Scan for the cell matching the given text and deliver its [X, Y] coordinate at center. 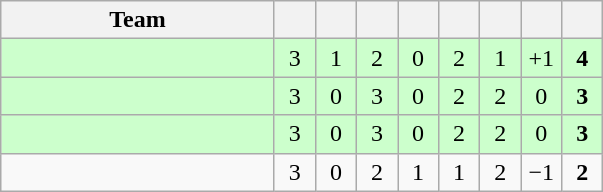
+1 [542, 58]
Team [138, 20]
4 [582, 58]
−1 [542, 172]
